Return the [x, y] coordinate for the center point of the cell that contains the specified text.  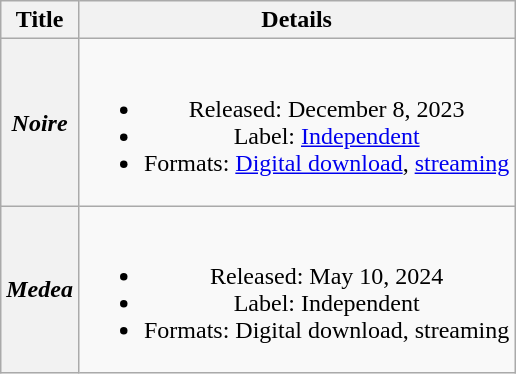
Noire [40, 122]
Released: December 8, 2023Label: IndependentFormats: Digital download, streaming [296, 122]
Medea [40, 290]
Released: May 10, 2024Label: IndependentFormats: Digital download, streaming [296, 290]
Details [296, 20]
Title [40, 20]
